For the text-containing cell, return its midpoint in [X, Y] coordinate format. 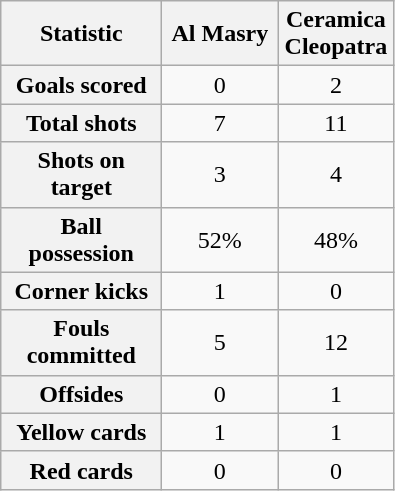
Al Masry [220, 34]
2 [336, 85]
Goals scored [82, 85]
11 [336, 123]
48% [336, 240]
Total shots [82, 123]
Red cards [82, 470]
3 [220, 174]
Statistic [82, 34]
Fouls committed [82, 342]
Ceramica Cleopatra [336, 34]
7 [220, 123]
Offsides [82, 394]
12 [336, 342]
Ball possession [82, 240]
52% [220, 240]
Shots on target [82, 174]
4 [336, 174]
5 [220, 342]
Yellow cards [82, 432]
Corner kicks [82, 291]
